Capture the cell that displays the provided text and extract its [x, y] central coordinate. 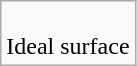
Ideal surface [68, 34]
